Scan for the cell matching the given text and deliver its (X, Y) coordinate at center. 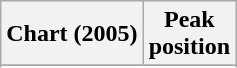
Chart (2005) (72, 34)
Peak position (189, 34)
